Find where the given text appears and provide that cell's center as [x, y] coordinate. 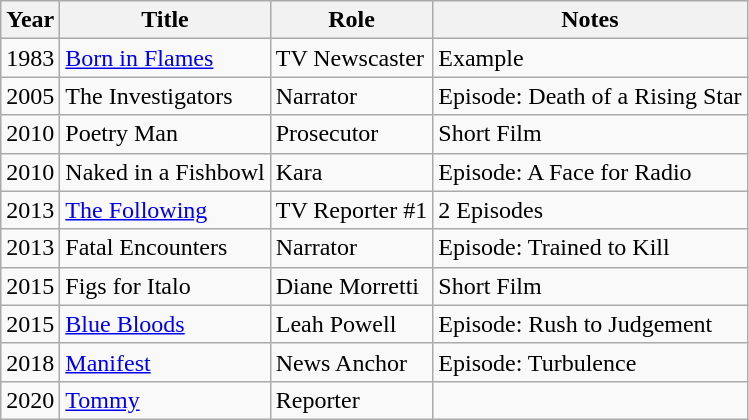
Episode: Rush to Judgement [590, 324]
The Investigators [165, 96]
Blue Bloods [165, 324]
2005 [30, 96]
Title [165, 20]
2 Episodes [590, 210]
Manifest [165, 362]
2018 [30, 362]
The Following [165, 210]
TV Newscaster [352, 58]
TV Reporter #1 [352, 210]
Prosecutor [352, 134]
Diane Morretti [352, 286]
Episode: A Face for Radio [590, 172]
Reporter [352, 400]
Episode: Turbulence [590, 362]
Fatal Encounters [165, 248]
News Anchor [352, 362]
Example [590, 58]
2020 [30, 400]
1983 [30, 58]
Episode: Death of a Rising Star [590, 96]
Poetry Man [165, 134]
Born in Flames [165, 58]
Tommy [165, 400]
Kara [352, 172]
Figs for Italo [165, 286]
Year [30, 20]
Leah Powell [352, 324]
Episode: Trained to Kill [590, 248]
Notes [590, 20]
Naked in a Fishbowl [165, 172]
Role [352, 20]
